Determine the (x, y) coordinate at the center of the cell enclosing the given text.  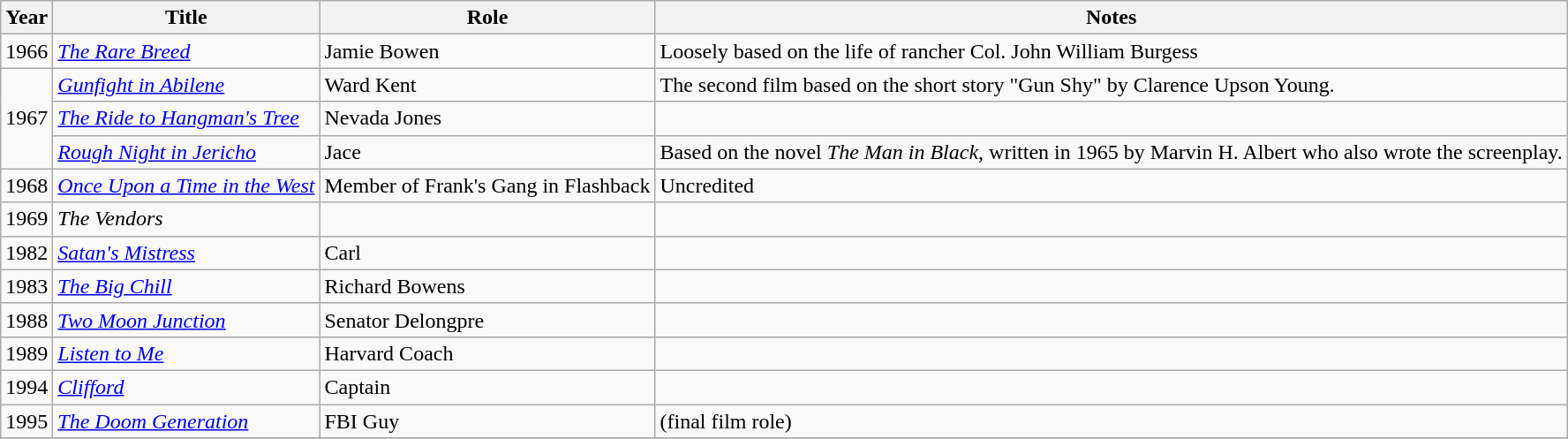
Richard Bowens (487, 286)
Gunfight in Abilene (186, 85)
Captain (487, 387)
Rough Night in Jericho (186, 152)
1966 (26, 51)
(final film role) (1111, 421)
Year (26, 18)
1967 (26, 118)
FBI Guy (487, 421)
The Vendors (186, 219)
1989 (26, 353)
Jamie Bowen (487, 51)
Notes (1111, 18)
Senator Delongpre (487, 320)
Nevada Jones (487, 118)
Based on the novel The Man in Black, written in 1965 by Marvin H. Albert who also wrote the screenplay. (1111, 152)
1969 (26, 219)
1968 (26, 185)
The Doom Generation (186, 421)
Role (487, 18)
Carl (487, 253)
1995 (26, 421)
Clifford (186, 387)
Title (186, 18)
The second film based on the short story "Gun Shy" by Clarence Upson Young. (1111, 85)
Once Upon a Time in the West (186, 185)
Satan's Mistress (186, 253)
Uncredited (1111, 185)
Jace (487, 152)
Loosely based on the life of rancher Col. John William Burgess (1111, 51)
Harvard Coach (487, 353)
1982 (26, 253)
The Big Chill (186, 286)
Member of Frank's Gang in Flashback (487, 185)
Listen to Me (186, 353)
Ward Kent (487, 85)
The Ride to Hangman's Tree (186, 118)
Two Moon Junction (186, 320)
1983 (26, 286)
1988 (26, 320)
1994 (26, 387)
The Rare Breed (186, 51)
